Scan for the cell matching the given text and deliver its (X, Y) coordinate at center. 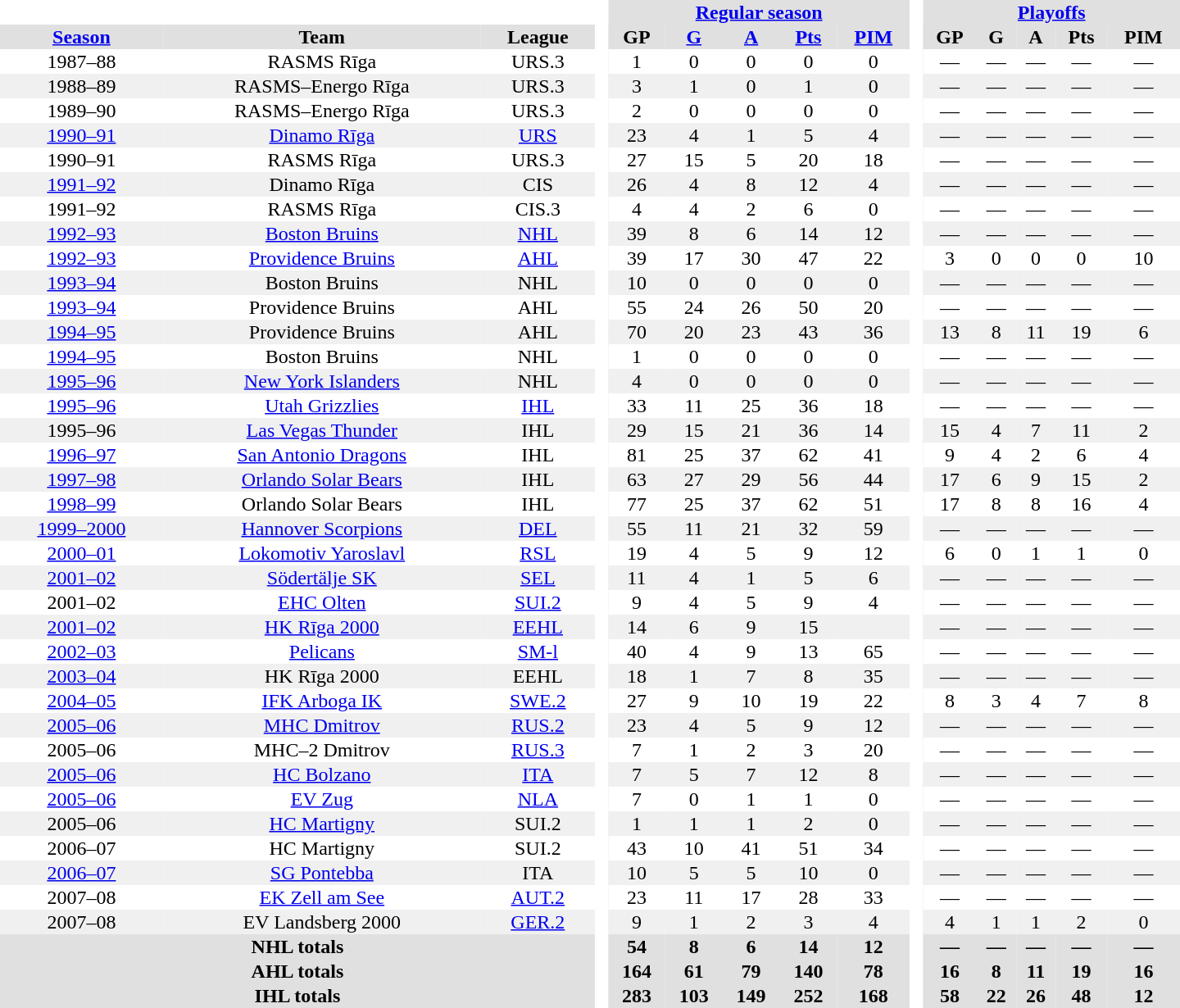
DEL (538, 529)
RSL (538, 553)
65 (874, 652)
2002–03 (82, 652)
SG Pontebba (322, 873)
1989–90 (82, 111)
59 (874, 529)
48 (1082, 996)
1999–2000 (82, 529)
34 (874, 848)
Las Vegas Thunder (322, 430)
50 (809, 307)
63 (637, 479)
2003–04 (82, 676)
81 (637, 455)
Södertälje SK (322, 578)
Hannover Scorpions (322, 529)
New York Islanders (322, 381)
56 (809, 479)
2004–05 (82, 701)
San Antonio Dragons (322, 455)
283 (637, 996)
MHC Dmitrov (322, 725)
35 (874, 676)
IFK Arboga IK (322, 701)
47 (809, 258)
League (538, 37)
140 (809, 971)
Playoffs (1051, 12)
40 (637, 652)
SEL (538, 578)
2000–01 (82, 553)
EV Zug (322, 799)
RUS.3 (538, 750)
30 (751, 258)
1998–99 (82, 504)
252 (809, 996)
GER.2 (538, 922)
Utah Grizzlies (322, 406)
168 (874, 996)
1987–88 (82, 61)
79 (751, 971)
RUS.2 (538, 725)
Team (322, 37)
Season (82, 37)
Pelicans (322, 652)
NHL totals (297, 947)
AHL totals (297, 971)
61 (694, 971)
NLA (538, 799)
1996–97 (82, 455)
SWE.2 (538, 701)
54 (637, 947)
103 (694, 996)
28 (809, 897)
EK Zell am See (322, 897)
EHC Olten (322, 602)
149 (751, 996)
CIS (538, 184)
78 (874, 971)
AUT.2 (538, 897)
Lokomotiv Yaroslavl (322, 553)
70 (637, 332)
CIS.3 (538, 209)
58 (949, 996)
1988–89 (82, 86)
EV Landsberg 2000 (322, 922)
44 (874, 479)
MHC–2 Dmitrov (322, 750)
77 (637, 504)
1997–98 (82, 479)
Regular season (759, 12)
24 (694, 307)
URS (538, 135)
HC Bolzano (322, 774)
164 (637, 971)
SM-l (538, 652)
32 (809, 529)
IHL totals (297, 996)
